Pinpoint the cell where the given text exists, returning its (X, Y) midpoint coordinate. 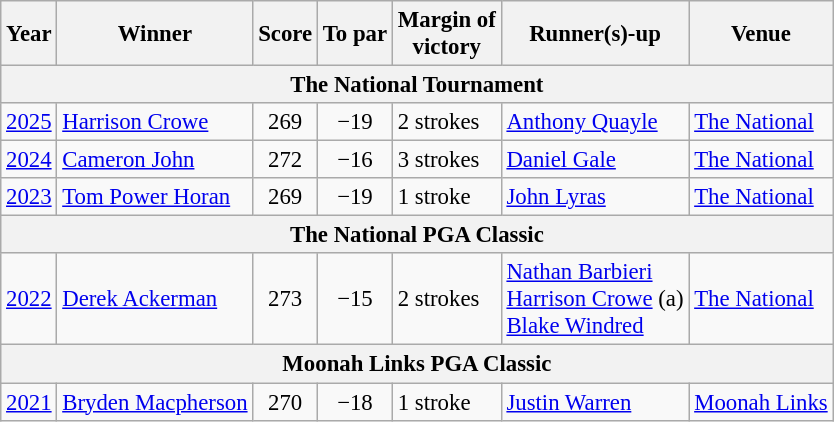
Anthony Quayle (595, 122)
Bryden Macpherson (155, 402)
John Lyras (595, 197)
2025 (29, 122)
Year (29, 34)
2024 (29, 160)
Moonah Links (761, 402)
272 (286, 160)
Margin ofvictory (446, 34)
−16 (354, 160)
Derek Ackerman (155, 300)
The National Tournament (417, 85)
Score (286, 34)
3 strokes (446, 160)
2021 (29, 402)
−15 (354, 300)
To par (354, 34)
Winner (155, 34)
2022 (29, 300)
Moonah Links PGA Classic (417, 364)
Runner(s)-up (595, 34)
The National PGA Classic (417, 235)
2023 (29, 197)
Nathan Barbieri Harrison Crowe (a) Blake Windred (595, 300)
Daniel Gale (595, 160)
Tom Power Horan (155, 197)
Cameron John (155, 160)
Venue (761, 34)
273 (286, 300)
Harrison Crowe (155, 122)
270 (286, 402)
−18 (354, 402)
Justin Warren (595, 402)
